Detect which cell encompasses the target text, then output its (x, y) center coordinate. 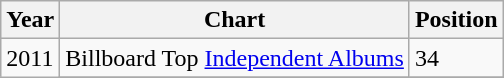
Chart (235, 20)
2011 (30, 58)
Year (30, 20)
Billboard Top Independent Albums (235, 58)
Position (456, 20)
34 (456, 58)
